Determine the (X, Y) coordinate at the center of the cell enclosing the given text.  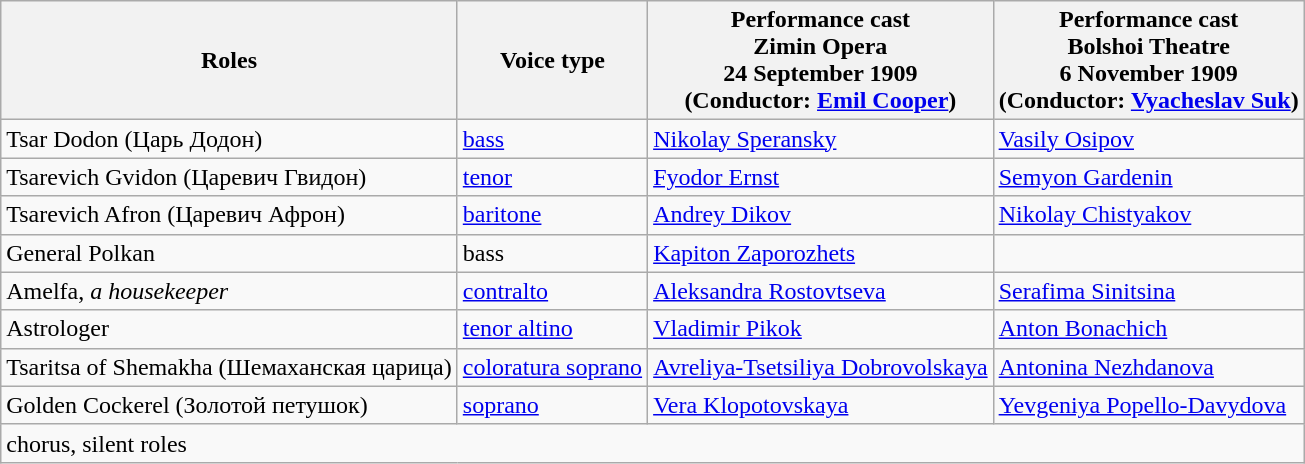
soprano (552, 405)
contralto (552, 291)
Avreliya-Tsetsiliya Dobrovolskaya (821, 367)
Fyodor Ernst (821, 177)
Vasily Osipov (1148, 139)
Vera Klopotovskaya (821, 405)
Voice type (552, 60)
Nikolay Chistyakov (1148, 215)
Tsaritsa of Shemakha (Шемаханская царица) (230, 367)
General Polkan (230, 253)
baritone (552, 215)
Antonina Nezhdanova (1148, 367)
tenor (552, 177)
Nikolay Speransky (821, 139)
Performance castBolshoi Theatre6 November 1909(Conductor: Vyacheslav Suk) (1148, 60)
Serafima Sinitsina (1148, 291)
Anton Bonachich (1148, 329)
Tsarevich Afron (Царевич Афрон) (230, 215)
Tsar Dodon (Царь Додон) (230, 139)
Aleksandra Rostovtseva (821, 291)
Tsarevich Gvidon (Царевич Гвидон) (230, 177)
Amelfa, a housekeeper (230, 291)
coloratura soprano (552, 367)
tenor altino (552, 329)
Yevgeniya Popello-Davydova (1148, 405)
Vladimir Pikok (821, 329)
Performance castZimin Opera24 September 1909(Conductor: Emil Cooper) (821, 60)
Semyon Gardenin (1148, 177)
chorus, silent roles (653, 443)
Golden Cockerel (Золотой петушок) (230, 405)
Kapiton Zaporozhets (821, 253)
Roles (230, 60)
Andrey Dikov (821, 215)
Astrologer (230, 329)
